Detect which cell encompasses the target text, then output its (X, Y) center coordinate. 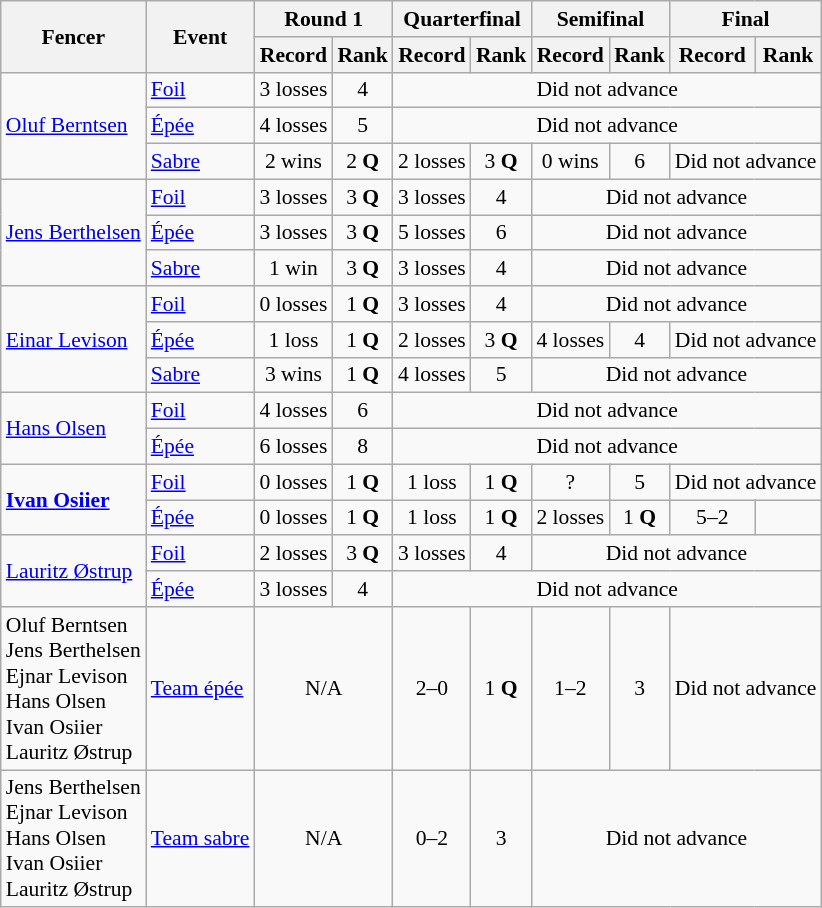
Event (200, 36)
2 Q (362, 162)
2 wins (293, 162)
Final (746, 19)
Oluf Berntsen Jens Berthelsen Ejnar Levison Hans Olsen Ivan Osiier Lauritz Østrup (74, 688)
Semifinal (600, 19)
5 losses (432, 233)
Jens Berthelsen (74, 232)
Oluf Berntsen (74, 126)
Lauritz Østrup (74, 572)
1 win (293, 269)
5–2 (712, 518)
0–2 (432, 839)
2–0 (432, 688)
3 wins (293, 375)
Round 1 (323, 19)
Hans Olsen (74, 428)
6 losses (293, 447)
0 wins (570, 162)
1–2 (570, 688)
Fencer (74, 36)
8 (362, 447)
? (570, 482)
Quarterfinal (462, 19)
Jens Berthelsen Ejnar Levison Hans Olsen Ivan Osiier Lauritz Østrup (74, 839)
Team sabre (200, 839)
Team épée (200, 688)
Ivan Osiier (74, 500)
Einar Levison (74, 340)
